Output the [x, y] coordinate of the center of the cell containing the given text.  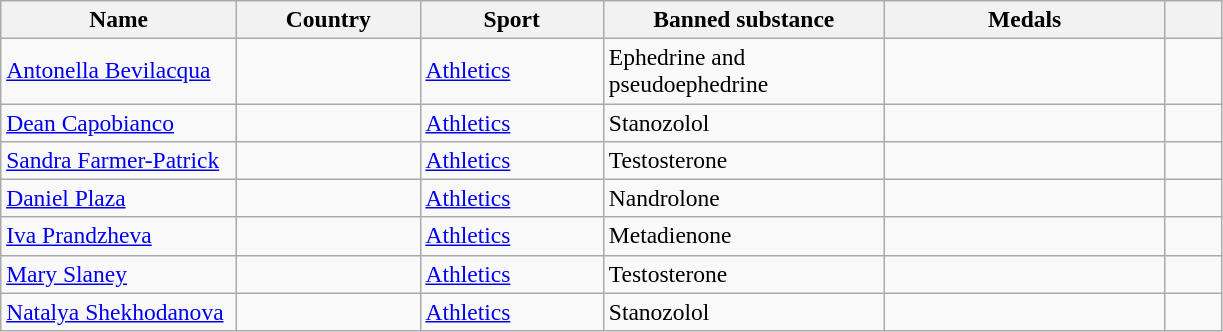
Dean Capobianco [119, 122]
Nandrolone [744, 198]
Daniel Plaza [119, 198]
Antonella Bevilacqua [119, 70]
Name [119, 19]
Sandra Farmer-Patrick [119, 160]
Country [328, 19]
Mary Slaney [119, 274]
Iva Prandzheva [119, 236]
Medals [1024, 19]
Banned substance [744, 19]
Sport [512, 19]
Ephedrine and pseudoephedrine [744, 70]
Natalya Shekhodanova [119, 312]
Metadienone [744, 236]
